For the text-containing cell, return its midpoint in (X, Y) coordinate format. 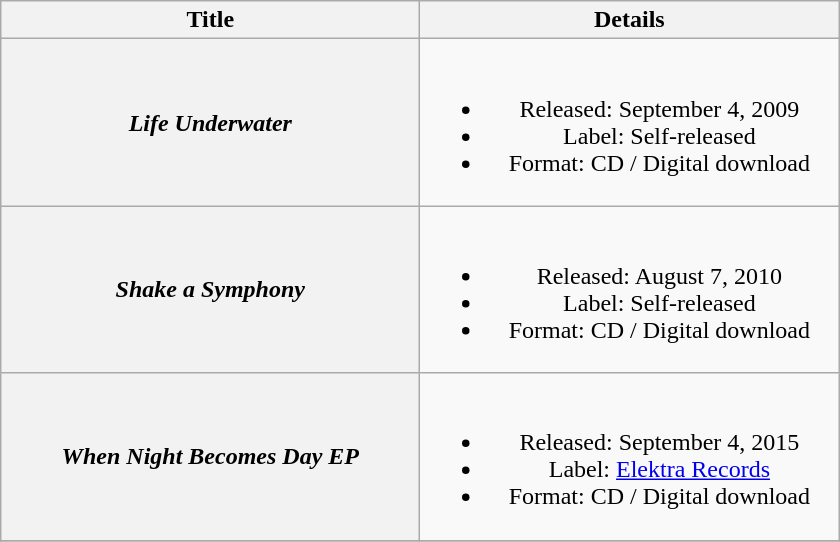
Life Underwater (210, 122)
Released: August 7, 2010Label: Self-releasedFormat: CD / Digital download (630, 290)
Title (210, 20)
When Night Becomes Day EP (210, 456)
Released: September 4, 2009Label: Self-releasedFormat: CD / Digital download (630, 122)
Released: September 4, 2015Label: Elektra RecordsFormat: CD / Digital download (630, 456)
Shake a Symphony (210, 290)
Details (630, 20)
